Extract the [X, Y] coordinate from the center of the cell holding the provided text.  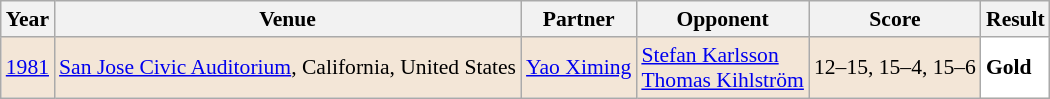
Result [1016, 19]
San Jose Civic Auditorium, California, United States [288, 68]
Yao Ximing [578, 68]
Venue [288, 19]
12–15, 15–4, 15–6 [895, 68]
Opponent [722, 19]
Score [895, 19]
Gold [1016, 68]
Partner [578, 19]
1981 [28, 68]
Year [28, 19]
Stefan Karlsson Thomas Kihlström [722, 68]
